Detect which cell encompasses the target text, then output its [X, Y] center coordinate. 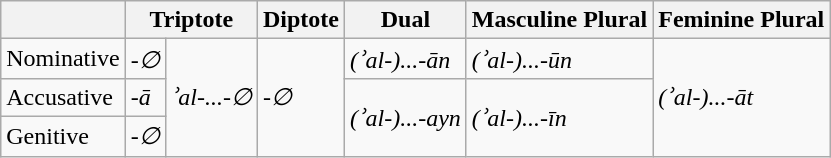
Dual [405, 20]
(ʾal-)...-ān [405, 59]
Triptote [191, 20]
ʾal-...-∅ [211, 98]
Masculine Plural [559, 20]
(ʾal-)...-ūn [559, 59]
-ā [145, 97]
(ʾal-)...-āt [742, 98]
Diptote [300, 20]
Genitive [63, 136]
Nominative [63, 59]
(ʾal-)...-ayn [405, 117]
Accusative [63, 97]
Feminine Plural [742, 20]
(ʾal-)...-īn [559, 117]
